From the cell containing the given text, extract its center point as [X, Y] coordinate. 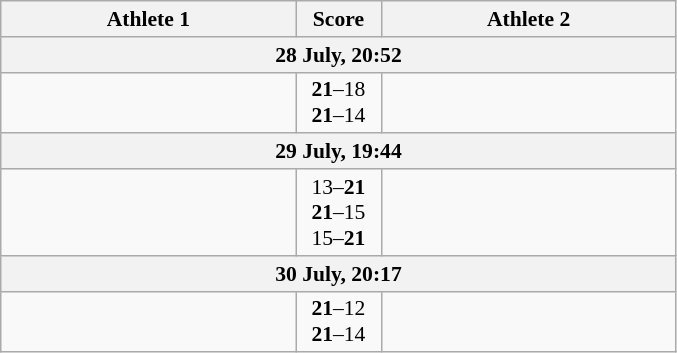
29 July, 19:44 [338, 152]
Score [338, 19]
Athlete 1 [148, 19]
21–1221–14 [338, 322]
13–2121–1515–21 [338, 212]
Athlete 2 [528, 19]
21–1821–14 [338, 102]
30 July, 20:17 [338, 274]
28 July, 20:52 [338, 55]
